Locate the cell with the specified text and output its (X, Y) center coordinate. 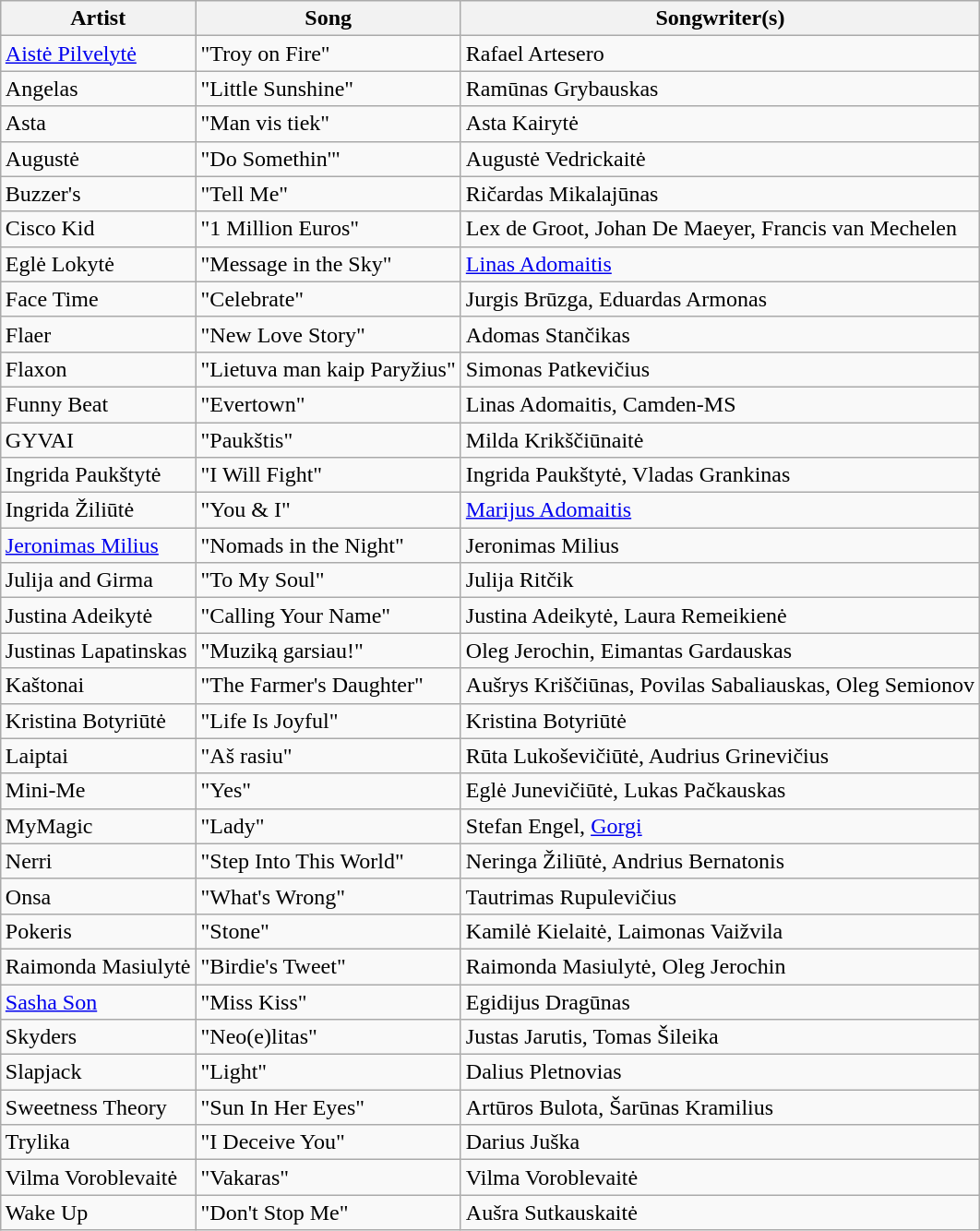
"1 Million Euros" (329, 229)
Darius Juška (720, 1142)
"Stone" (329, 931)
Laiptai (98, 756)
Julija and Girma (98, 580)
"Troy on Fire" (329, 54)
Kaštonai (98, 686)
"Celebrate" (329, 299)
"I Will Fight" (329, 475)
Dalius Pletnovias (720, 1072)
"Step Into This World" (329, 861)
Artist (98, 18)
"Sun In Her Eyes" (329, 1107)
Marijus Adomaitis (720, 510)
Adomas Stančikas (720, 334)
Slapjack (98, 1072)
"Calling Your Name" (329, 615)
"Miss Kiss" (329, 1001)
Jurgis Brūzga, Eduardas Armonas (720, 299)
Simonas Patkevičius (720, 369)
"Lady" (329, 826)
"The Farmer's Daughter" (329, 686)
"Yes" (329, 791)
Linas Adomaitis (720, 264)
Raimonda Masiulytė (98, 966)
Cisco Kid (98, 229)
Rūta Lukoševičiūtė, Audrius Grinevičius (720, 756)
Neringa Žiliūtė, Andrius Bernatonis (720, 861)
Mini-Me (98, 791)
Justina Adeikytė (98, 615)
Rafael Artesero (720, 54)
"Little Sunshine" (329, 89)
"Aš rasiu" (329, 756)
"Life Is Joyful" (329, 721)
"I Deceive You" (329, 1142)
"Nomads in the Night" (329, 545)
Justinas Lapatinskas (98, 651)
MyMagic (98, 826)
Buzzer's (98, 194)
Sweetness Theory (98, 1107)
Egidijus Dragūnas (720, 1001)
Kamilė Kielaitė, Laimonas Vaižvila (720, 931)
Eglė Lokytė (98, 264)
Angelas (98, 89)
"Do Somethin'" (329, 159)
Justina Adeikytė, Laura Remeikienė (720, 615)
Funny Beat (98, 404)
"Tell Me" (329, 194)
GYVAI (98, 440)
"Birdie's Tweet" (329, 966)
"Lietuva man kaip Paryžius" (329, 369)
"Paukštis" (329, 440)
Linas Adomaitis, Camden-MS (720, 404)
Aušrys Kriščiūnas, Povilas Sabaliauskas, Oleg Semionov (720, 686)
Ričardas Mikalajūnas (720, 194)
"To My Soul" (329, 580)
Flaxon (98, 369)
Wake Up (98, 1213)
"Neo(e)litas" (329, 1037)
Eglė Junevičiūtė, Lukas Pačkauskas (720, 791)
"Vakaras" (329, 1177)
Song (329, 18)
"Light" (329, 1072)
Ingrida Žiliūtė (98, 510)
"What's Wrong" (329, 896)
Augustė (98, 159)
Lex de Groot, Johan De Maeyer, Francis van Mechelen (720, 229)
"Muziką garsiau!" (329, 651)
Songwriter(s) (720, 18)
"You & I" (329, 510)
"Man vis tiek" (329, 124)
Artūros Bulota, Šarūnas Kramilius (720, 1107)
Augustė Vedrickaitė (720, 159)
Onsa (98, 896)
Aistė Pilvelytė (98, 54)
Ingrida Paukštytė, Vladas Grankinas (720, 475)
Aušra Sutkauskaitė (720, 1213)
Face Time (98, 299)
Justas Jarutis, Tomas Šileika (720, 1037)
Trylika (98, 1142)
"Evertown" (329, 404)
Pokeris (98, 931)
Sasha Son (98, 1001)
Asta (98, 124)
Tautrimas Rupulevičius (720, 896)
Ramūnas Grybauskas (720, 89)
"Don't Stop Me" (329, 1213)
Milda Krikščiūnaitė (720, 440)
"Message in the Sky" (329, 264)
Stefan Engel, Gorgi (720, 826)
Skyders (98, 1037)
Nerri (98, 861)
Ingrida Paukštytė (98, 475)
Raimonda Masiulytė, Oleg Jerochin (720, 966)
Oleg Jerochin, Eimantas Gardauskas (720, 651)
Julija Ritčik (720, 580)
Asta Kairytė (720, 124)
"New Love Story" (329, 334)
Flaer (98, 334)
